Provide the [X, Y] coordinate of the cell's center where the given text is located.  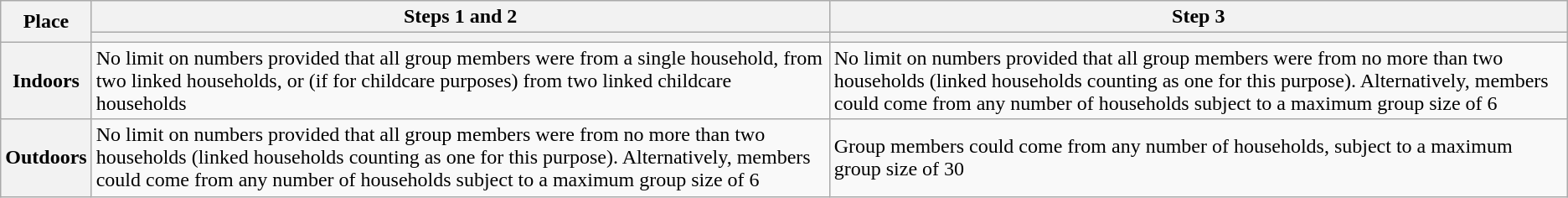
Outdoors [46, 158]
Place [46, 22]
Group members could come from any number of households, subject to a maximum group size of 30 [1198, 158]
Step 3 [1198, 17]
Steps 1 and 2 [461, 17]
Indoors [46, 81]
